Search for the cell housing the specified text and yield its [X, Y] center coordinate. 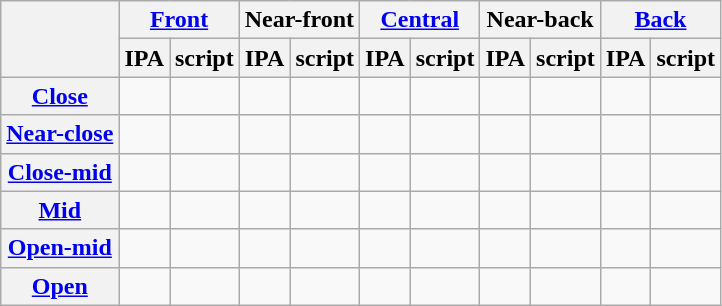
Open-mid [60, 248]
Back [660, 20]
Near-front [299, 20]
Near-close [60, 134]
Close [60, 96]
Open [60, 286]
Near-back [540, 20]
Close-mid [60, 172]
Central [420, 20]
Mid [60, 210]
Front [179, 20]
